Scan for the cell matching the given text and deliver its (x, y) coordinate at center. 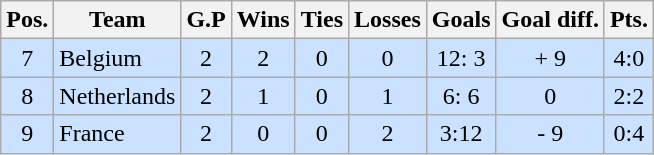
- 9 (550, 134)
France (118, 134)
Wins (263, 20)
Goal diff. (550, 20)
0:4 (628, 134)
Netherlands (118, 96)
7 (28, 58)
Ties (322, 20)
G.P (206, 20)
Pos. (28, 20)
3:12 (461, 134)
Goals (461, 20)
+ 9 (550, 58)
2:2 (628, 96)
Losses (388, 20)
12: 3 (461, 58)
4:0 (628, 58)
9 (28, 134)
Belgium (118, 58)
Team (118, 20)
6: 6 (461, 96)
Pts. (628, 20)
8 (28, 96)
